For the text-containing cell, return its midpoint in (X, Y) coordinate format. 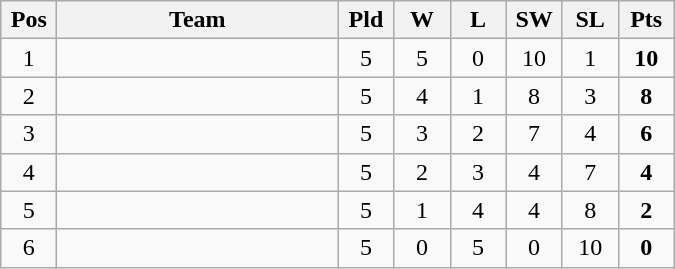
Pld (366, 20)
Pos (29, 20)
SW (534, 20)
Pts (646, 20)
L (478, 20)
W (422, 20)
Team (198, 20)
SL (590, 20)
